For the text-containing cell, return its midpoint in [X, Y] coordinate format. 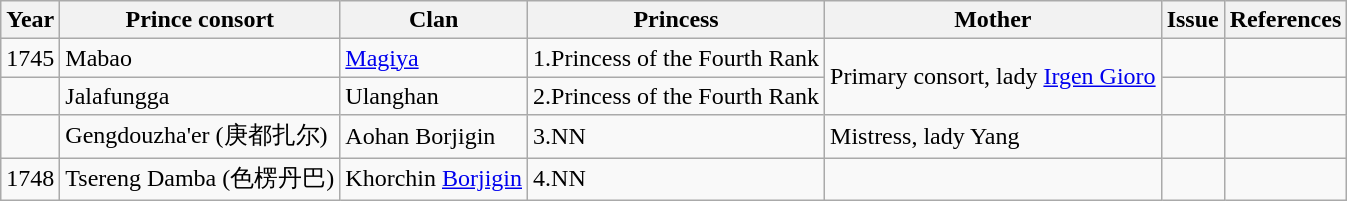
Gengdouzha'er (庚都扎尔) [200, 136]
References [1286, 20]
1.Princess of the Fourth Rank [676, 58]
Khorchin Borjigin [434, 180]
Mother [994, 20]
Magiya [434, 58]
Mabao [200, 58]
Issue [1192, 20]
Year [30, 20]
4.NN [676, 180]
Clan [434, 20]
Mistress, lady Yang [994, 136]
2.Princess of the Fourth Rank [676, 96]
1748 [30, 180]
1745 [30, 58]
Tsereng Damba (色楞丹巴) [200, 180]
Aohan Borjigin [434, 136]
Ulanghan [434, 96]
Primary consort, lady Irgen Gioro [994, 77]
Jalafungga [200, 96]
Princess [676, 20]
3.NN [676, 136]
Prince consort [200, 20]
